Extract the (X, Y) coordinate from the center of the cell holding the provided text.  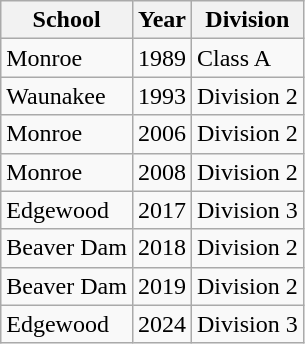
Division (247, 20)
2006 (162, 134)
School (67, 20)
1989 (162, 58)
Waunakee (67, 96)
1993 (162, 96)
2017 (162, 210)
2019 (162, 286)
Class A (247, 58)
2008 (162, 172)
Year (162, 20)
2018 (162, 248)
2024 (162, 324)
